Return the [x, y] coordinate for the center point of the cell that contains the specified text.  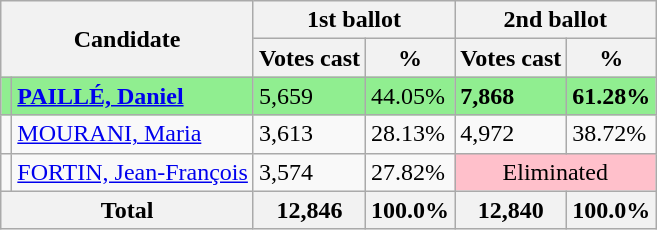
5,659 [309, 96]
12,840 [511, 210]
Total [128, 210]
Candidate [128, 39]
MOURANI, Maria [133, 134]
38.72% [612, 134]
FORTIN, Jean-François [133, 172]
7,868 [511, 96]
4,972 [511, 134]
1st ballot [354, 20]
61.28% [612, 96]
27.82% [410, 172]
Eliminated [556, 172]
44.05% [410, 96]
28.13% [410, 134]
12,846 [309, 210]
2nd ballot [556, 20]
3,574 [309, 172]
3,613 [309, 134]
PAILLÉ, Daniel [133, 96]
